Capture the cell that displays the provided text and extract its [X, Y] central coordinate. 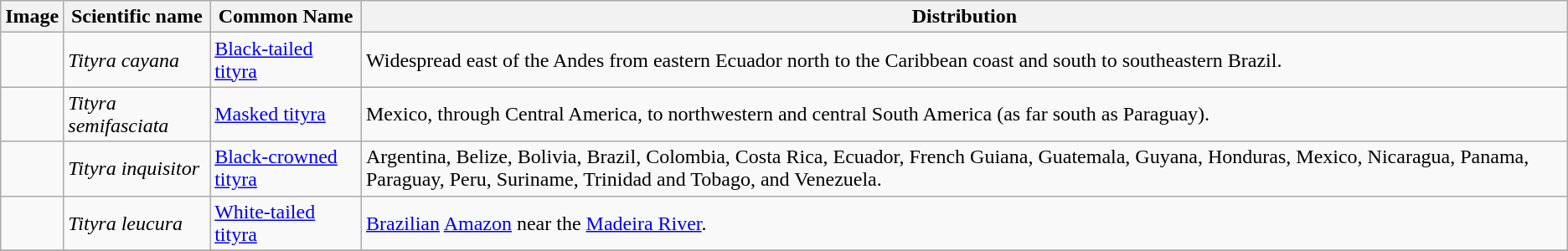
Distribution [964, 17]
Masked tityra [286, 114]
White-tailed tityra [286, 223]
Common Name [286, 17]
Mexico, through Central America, to northwestern and central South America (as far south as Paraguay). [964, 114]
Black-crowned tityra [286, 169]
Widespread east of the Andes from eastern Ecuador north to the Caribbean coast and south to southeastern Brazil. [964, 60]
Image [32, 17]
Black-tailed tityra [286, 60]
Tityra leucura [137, 223]
Tityra semifasciata [137, 114]
Tityra inquisitor [137, 169]
Scientific name [137, 17]
Brazilian Amazon near the Madeira River. [964, 223]
Tityra cayana [137, 60]
